Determine the (x, y) coordinate at the center of the cell enclosing the given text.  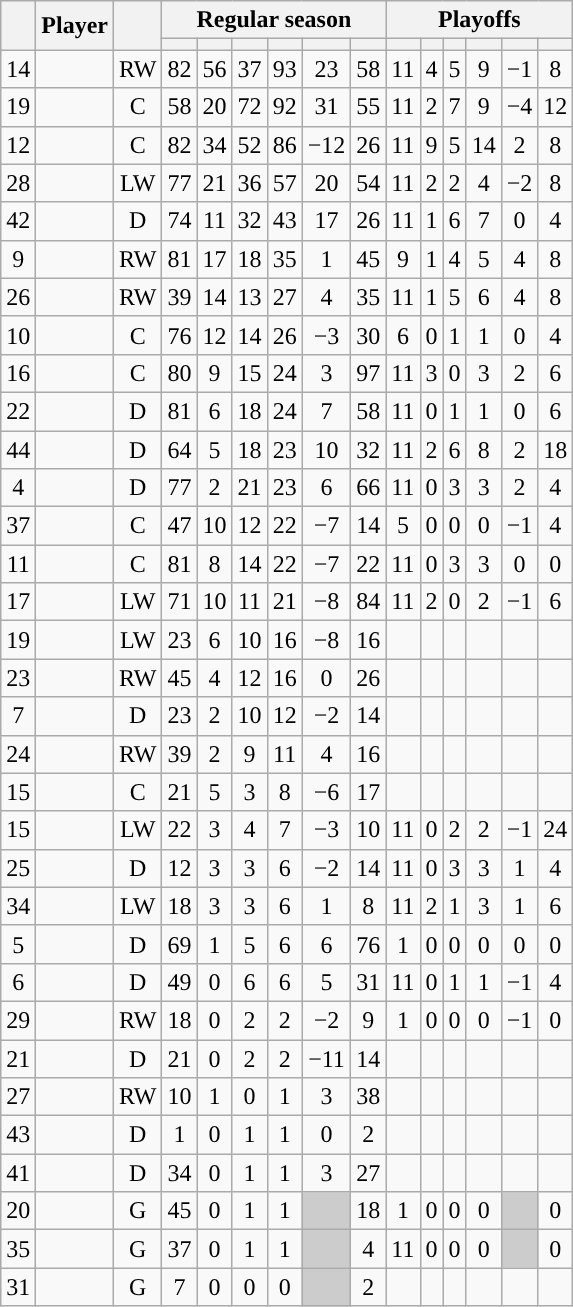
97 (368, 373)
93 (284, 69)
36 (250, 183)
52 (250, 145)
69 (180, 944)
Regular season (274, 20)
64 (180, 449)
55 (368, 107)
74 (180, 221)
Playoffs (480, 20)
13 (250, 297)
28 (18, 183)
42 (18, 221)
80 (180, 373)
−11 (326, 1059)
92 (284, 107)
30 (368, 335)
71 (180, 602)
84 (368, 602)
Player (75, 26)
54 (368, 183)
49 (180, 982)
57 (284, 183)
72 (250, 107)
66 (368, 488)
29 (18, 1020)
56 (214, 69)
−4 (520, 107)
44 (18, 449)
38 (368, 1097)
41 (18, 1173)
−12 (326, 145)
86 (284, 145)
47 (180, 526)
−6 (326, 792)
25 (18, 868)
